Pinpoint the cell where the given text exists, returning its (X, Y) midpoint coordinate. 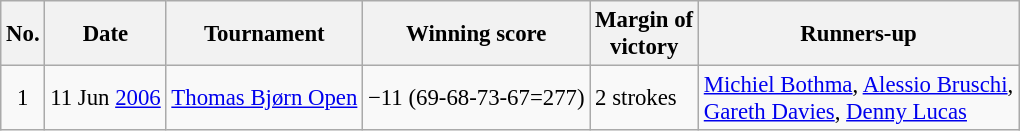
11 Jun 2006 (106, 98)
2 strokes (644, 98)
1 (23, 98)
Winning score (476, 34)
Michiel Bothma, Alessio Bruschi, Gareth Davies, Denny Lucas (858, 98)
−11 (69-68-73-67=277) (476, 98)
Date (106, 34)
Thomas Bjørn Open (264, 98)
Runners-up (858, 34)
Tournament (264, 34)
Margin of victory (644, 34)
No. (23, 34)
